Search for the cell housing the specified text and yield its [x, y] center coordinate. 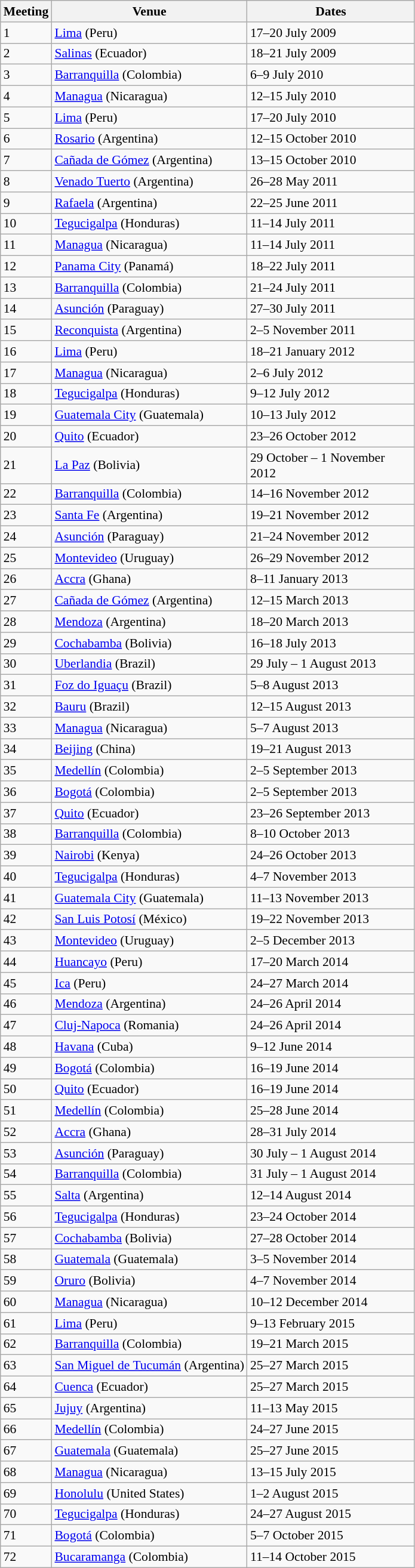
21–24 July 2011 [331, 288]
22–25 June 2011 [331, 203]
26–29 November 2012 [331, 558]
64 [26, 1387]
17–20 July 2010 [331, 118]
19–21 August 2013 [331, 749]
25 [26, 558]
12–15 July 2010 [331, 97]
54 [26, 1174]
10–12 December 2014 [331, 1302]
16–18 July 2013 [331, 643]
4–7 November 2013 [331, 877]
Ica (Peru) [149, 983]
11 [26, 245]
8–10 October 2013 [331, 834]
57 [26, 1238]
Bucaramanga (Colombia) [149, 1557]
3 [26, 75]
53 [26, 1153]
58 [26, 1260]
20 [26, 437]
12–15 August 2013 [331, 707]
19–21 March 2015 [331, 1344]
38 [26, 834]
Cluj-Napoca (Romania) [149, 1026]
56 [26, 1217]
1–2 August 2015 [331, 1493]
14–16 November 2012 [331, 494]
2–5 November 2011 [331, 331]
18 [26, 394]
17 [26, 373]
Venue [149, 11]
Bauru (Brazil) [149, 707]
31 [26, 686]
28–31 July 2014 [331, 1132]
71 [26, 1536]
6–9 July 2010 [331, 75]
11–14 October 2015 [331, 1557]
34 [26, 749]
5–7 August 2013 [331, 728]
2–5 December 2013 [331, 941]
13–15 October 2010 [331, 160]
23–26 September 2013 [331, 813]
25–28 June 2014 [331, 1111]
Cuenca (Ecuador) [149, 1387]
67 [26, 1451]
23–24 October 2014 [331, 1217]
23 [26, 516]
35 [26, 771]
28 [26, 622]
29 July – 1 August 2013 [331, 664]
Venado Tuerto (Argentina) [149, 181]
Oruro (Bolivia) [149, 1281]
51 [26, 1111]
27 [26, 601]
37 [26, 813]
Meeting [26, 11]
Beijing (China) [149, 749]
San Luis Potosí (México) [149, 919]
5–7 October 2015 [331, 1536]
19–22 November 2013 [331, 919]
8–11 January 2013 [331, 579]
25–27 June 2015 [331, 1451]
26 [26, 579]
14 [26, 309]
39 [26, 856]
Rosario (Argentina) [149, 139]
24 [26, 537]
65 [26, 1408]
29 [26, 643]
11–13 November 2013 [331, 898]
47 [26, 1026]
Huancayo (Peru) [149, 962]
9–12 June 2014 [331, 1047]
24–26 October 2013 [331, 856]
31 July – 1 August 2014 [331, 1174]
70 [26, 1514]
43 [26, 941]
Rafaela (Argentina) [149, 203]
22 [26, 494]
Santa Fe (Argentina) [149, 516]
29 October – 1 November 2012 [331, 465]
21 [26, 465]
46 [26, 1004]
60 [26, 1302]
4–7 November 2014 [331, 1281]
61 [26, 1323]
Havana (Cuba) [149, 1047]
5 [26, 118]
32 [26, 707]
6 [26, 139]
27–28 October 2014 [331, 1238]
2 [26, 54]
12–14 August 2014 [331, 1196]
La Paz (Bolivia) [149, 465]
42 [26, 919]
30 July – 1 August 2014 [331, 1153]
24–27 August 2015 [331, 1514]
49 [26, 1068]
40 [26, 877]
Uberlandia (Brazil) [149, 664]
27–30 July 2011 [331, 309]
12 [26, 267]
Reconquista (Argentina) [149, 331]
5–8 August 2013 [331, 686]
30 [26, 664]
8 [26, 181]
45 [26, 983]
10–13 July 2012 [331, 415]
2–6 July 2012 [331, 373]
Jujuy (Argentina) [149, 1408]
55 [26, 1196]
Dates [331, 11]
59 [26, 1281]
19–21 November 2012 [331, 516]
San Miguel de Tucumán (Argentina) [149, 1366]
63 [26, 1366]
12–15 March 2013 [331, 601]
9–12 July 2012 [331, 394]
9–13 February 2015 [331, 1323]
36 [26, 792]
10 [26, 224]
Salinas (Ecuador) [149, 54]
17–20 July 2009 [331, 33]
15 [26, 331]
11–13 May 2015 [331, 1408]
Foz do Iguaçu (Brazil) [149, 686]
66 [26, 1430]
16 [26, 351]
Nairobi (Kenya) [149, 856]
13 [26, 288]
21–24 November 2012 [331, 537]
19 [26, 415]
72 [26, 1557]
Panama City (Panamá) [149, 267]
48 [26, 1047]
18–21 July 2009 [331, 54]
18–21 January 2012 [331, 351]
44 [26, 962]
12–15 October 2010 [331, 139]
1 [26, 33]
Salta (Argentina) [149, 1196]
62 [26, 1344]
69 [26, 1493]
4 [26, 97]
9 [26, 203]
3–5 November 2014 [331, 1260]
7 [26, 160]
26–28 May 2011 [331, 181]
24–27 March 2014 [331, 983]
33 [26, 728]
13–15 July 2015 [331, 1472]
50 [26, 1089]
52 [26, 1132]
23–26 October 2012 [331, 437]
17–20 March 2014 [331, 962]
18–22 July 2011 [331, 267]
24–27 June 2015 [331, 1430]
Honolulu (United States) [149, 1493]
18–20 March 2013 [331, 622]
41 [26, 898]
68 [26, 1472]
